For the text-containing cell, return its midpoint in [X, Y] coordinate format. 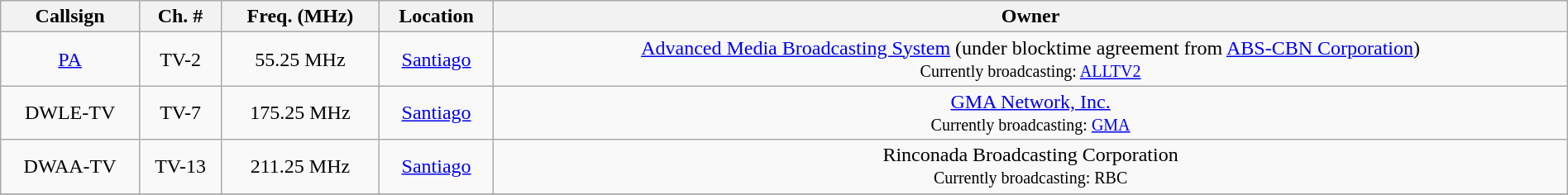
TV-7 [180, 112]
Advanced Media Broadcasting System (under blocktime agreement from ABS-CBN Corporation)Currently broadcasting: ALLTV2 [1030, 59]
Ch. # [180, 17]
Callsign [70, 17]
Rinconada Broadcasting CorporationCurrently broadcasting: RBC [1030, 167]
PA [70, 59]
Freq. (MHz) [301, 17]
Owner [1030, 17]
TV-13 [180, 167]
DWLE-TV [70, 112]
175.25 MHz [301, 112]
TV-2 [180, 59]
GMA Network, Inc.Currently broadcasting: GMA [1030, 112]
211.25 MHz [301, 167]
55.25 MHz [301, 59]
DWAA-TV [70, 167]
Location [437, 17]
